Return the [x, y] coordinate for the center point of the cell that contains the specified text.  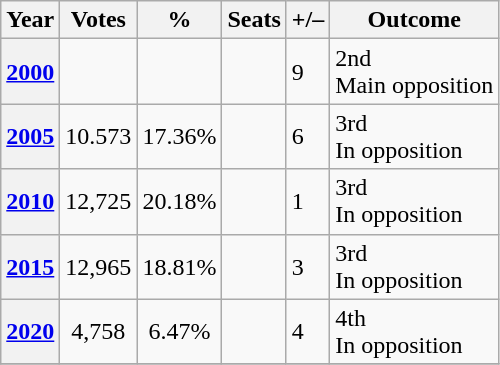
20.18% [180, 202]
3 [308, 266]
2005 [30, 136]
4thIn opposition [414, 332]
4 [308, 332]
9 [308, 72]
2015 [30, 266]
Seats [254, 20]
2020 [30, 332]
2010 [30, 202]
+/– [308, 20]
% [180, 20]
4,758 [98, 332]
6.47% [180, 332]
6 [308, 136]
12,725 [98, 202]
Outcome [414, 20]
2000 [30, 72]
Year [30, 20]
1 [308, 202]
18.81% [180, 266]
17.36% [180, 136]
10.573 [98, 136]
12,965 [98, 266]
2ndMain opposition [414, 72]
Votes [98, 20]
